Output the [X, Y] coordinate of the center of the cell containing the given text.  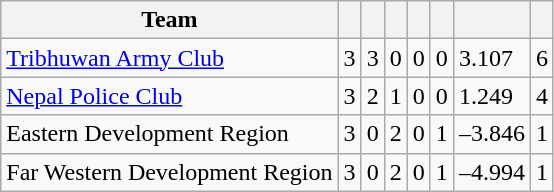
Nepal Police Club [170, 96]
3.107 [492, 58]
Team [170, 20]
–3.846 [492, 134]
4 [542, 96]
–4.994 [492, 172]
6 [542, 58]
Tribhuwan Army Club [170, 58]
Far Western Development Region [170, 172]
1.249 [492, 96]
Eastern Development Region [170, 134]
